Provide the (x, y) coordinate of the cell's center where the given text is located.  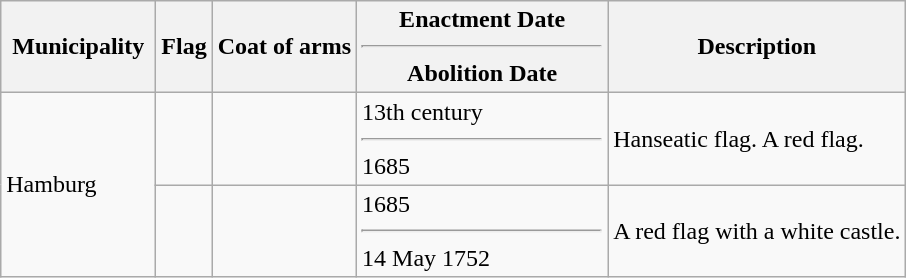
Municipality (78, 47)
A red flag with a white castle. (757, 231)
168514 May 1752 (482, 231)
Coat of arms (284, 47)
Flag (184, 47)
Description (757, 47)
Enactment DateAbolition Date (482, 47)
Hamburg (78, 185)
Hanseatic flag. A red flag. (757, 139)
13th century1685 (482, 139)
